Return the [X, Y] coordinate for the center point of the cell that contains the specified text.  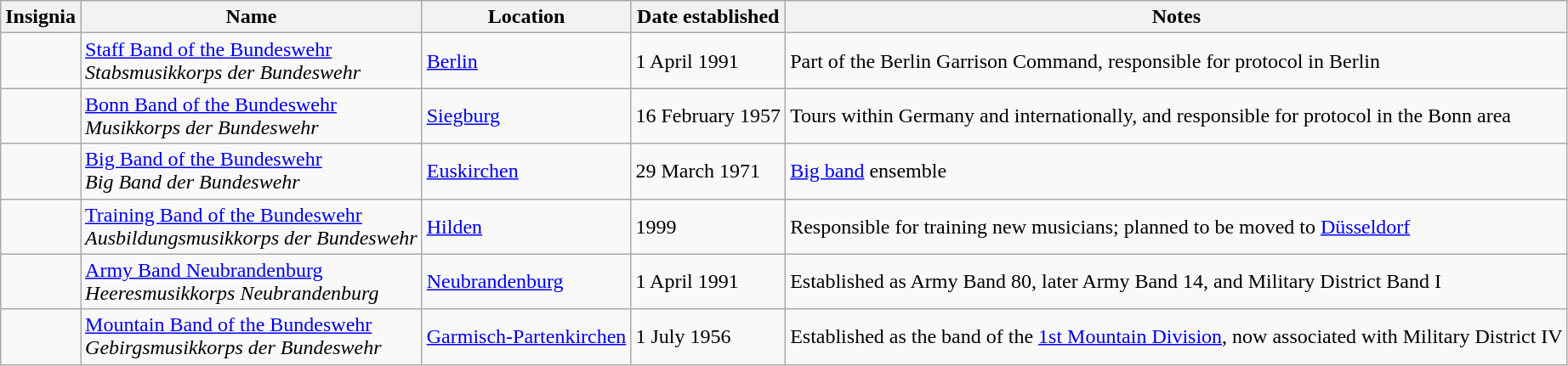
Mountain Band of the BundeswehrGebirgsmusikkorps der Bundeswehr [252, 336]
Training Band of the BundeswehrAusbildungsmusikkorps der Bundeswehr [252, 226]
Army Band NeubrandenburgHeeresmusikkorps Neubrandenburg [252, 282]
Staff Band of the BundeswehrStabsmusikkorps der Bundeswehr [252, 61]
Hilden [526, 226]
Neubrandenburg [526, 282]
29 March 1971 [708, 172]
Tours within Germany and internationally, and responsible for protocol in the Bonn area [1177, 115]
Big band ensemble [1177, 172]
Established as the band of the 1st Mountain Division, now associated with Military District IV [1177, 336]
Big Band of the BundeswehrBig Band der Bundeswehr [252, 172]
Garmisch-Partenkirchen [526, 336]
1 July 1956 [708, 336]
Insignia [41, 17]
Responsible for training new musicians; planned to be moved to Düsseldorf [1177, 226]
Location [526, 17]
Siegburg [526, 115]
Notes [1177, 17]
Euskirchen [526, 172]
Bonn Band of the BundeswehrMusikkorps der Bundeswehr [252, 115]
1999 [708, 226]
Established as Army Band 80, later Army Band 14, and Military District Band I [1177, 282]
16 February 1957 [708, 115]
Name [252, 17]
Part of the Berlin Garrison Command, responsible for protocol in Berlin [1177, 61]
Berlin [526, 61]
Date established [708, 17]
